Find where the given text appears and provide that cell's center as [x, y] coordinate. 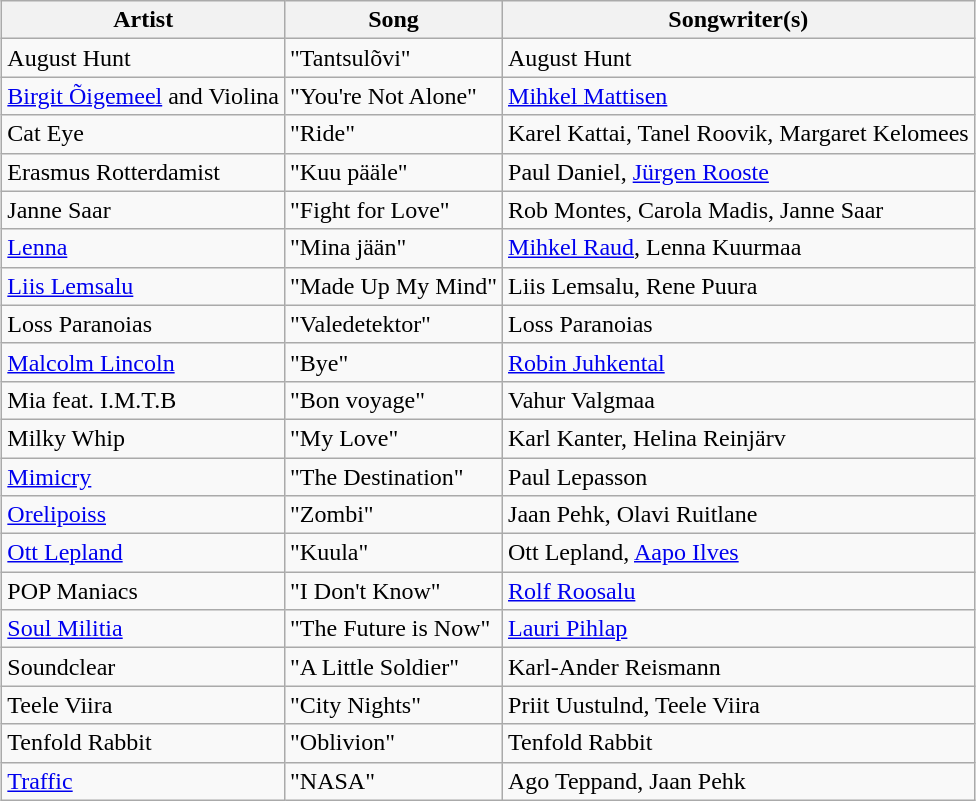
Milky Whip [144, 438]
"Ride" [394, 134]
Lauri Pihlap [739, 629]
Teele Viira [144, 705]
Mihkel Raud, Lenna Kuurmaa [739, 248]
"Kuula" [394, 553]
Janne Saar [144, 210]
Paul Lepasson [739, 477]
Soul Militia [144, 629]
Jaan Pehk, Olavi Ruitlane [739, 515]
"A Little Soldier" [394, 667]
Mimicry [144, 477]
"Fight for Love" [394, 210]
Robin Juhkental [739, 362]
"My Love" [394, 438]
"Kuu pääle" [394, 172]
Priit Uustulnd, Teele Viira [739, 705]
"Oblivion" [394, 743]
Ago Teppand, Jaan Pehk [739, 781]
Karel Kattai, Tanel Roovik, Margaret Kelomees [739, 134]
"Tantsulõvi" [394, 58]
"Bon voyage" [394, 400]
"City Nights" [394, 705]
"Valedetektor" [394, 324]
"NASA" [394, 781]
Song [394, 20]
"Bye" [394, 362]
Karl-Ander Reismann [739, 667]
Vahur Valgmaa [739, 400]
Soundclear [144, 667]
"Zombi" [394, 515]
Rolf Roosalu [739, 591]
Erasmus Rotterdamist [144, 172]
"Mina jään" [394, 248]
Liis Lemsalu, Rene Puura [739, 286]
Ott Lepland [144, 553]
Karl Kanter, Helina Reinjärv [739, 438]
Rob Montes, Carola Madis, Janne Saar [739, 210]
"I Don't Know" [394, 591]
Orelipoiss [144, 515]
Traffic [144, 781]
Artist [144, 20]
"The Destination" [394, 477]
Lenna [144, 248]
Mihkel Mattisen [739, 96]
Paul Daniel, Jürgen Rooste [739, 172]
POP Maniacs [144, 591]
Ott Lepland, Aapo Ilves [739, 553]
Cat Eye [144, 134]
"The Future is Now" [394, 629]
"You're Not Alone" [394, 96]
Malcolm Lincoln [144, 362]
Liis Lemsalu [144, 286]
"Made Up My Mind" [394, 286]
Birgit Õigemeel and Violina [144, 96]
Mia feat. I.M.T.B [144, 400]
Songwriter(s) [739, 20]
